Determine the [x, y] coordinate at the center of the cell enclosing the given text.  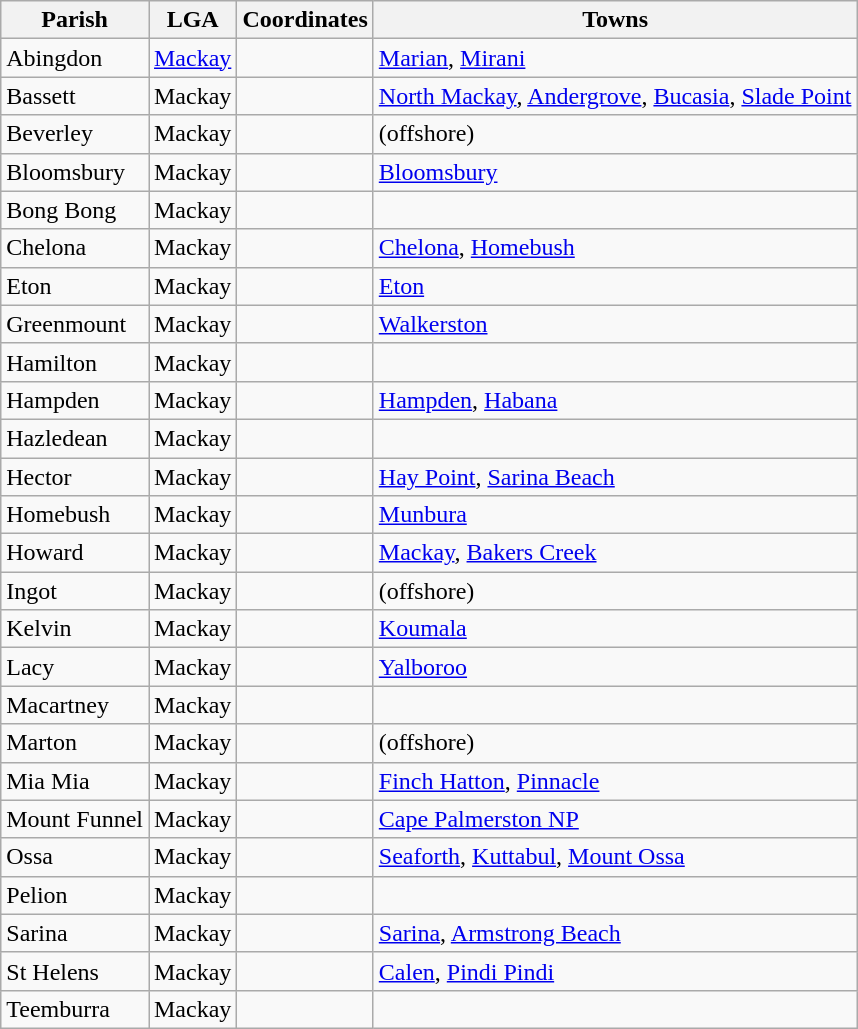
Hampden, Habana [615, 400]
Marton [75, 743]
Macartney [75, 705]
Koumala [615, 629]
Bassett [75, 96]
Bong Bong [75, 210]
Hazledean [75, 438]
Mount Funnel [75, 819]
Marian, Mirani [615, 58]
Munbura [615, 515]
St Helens [75, 971]
LGA [192, 20]
Ingot [75, 591]
Pelion [75, 895]
Sarina, Armstrong Beach [615, 933]
Hamilton [75, 362]
Towns [615, 20]
Mackay, Bakers Creek [615, 553]
Coordinates [305, 20]
Greenmount [75, 324]
North Mackay, Andergrove, Bucasia, Slade Point [615, 96]
Sarina [75, 933]
Beverley [75, 134]
Teemburra [75, 1009]
Howard [75, 553]
Kelvin [75, 629]
Chelona [75, 248]
Finch Hatton, Pinnacle [615, 781]
Lacy [75, 667]
Seaforth, Kuttabul, Mount Ossa [615, 857]
Yalboroo [615, 667]
Mia Mia [75, 781]
Calen, Pindi Pindi [615, 971]
Parish [75, 20]
Cape Palmerston NP [615, 819]
Chelona, Homebush [615, 248]
Hampden [75, 400]
Hay Point, Sarina Beach [615, 477]
Hector [75, 477]
Homebush [75, 515]
Ossa [75, 857]
Walkerston [615, 324]
Abingdon [75, 58]
